Return [X, Y] of the center of cell containing provided text 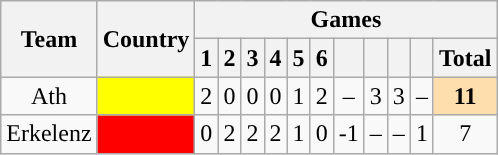
Country [146, 39]
11 [465, 96]
Ath [49, 96]
7 [465, 134]
Erkelenz [49, 134]
6 [322, 58]
-1 [348, 134]
Team [49, 39]
Games [346, 20]
Total [465, 58]
4 [276, 58]
5 [298, 58]
